Search for the cell housing the specified text and yield its [x, y] center coordinate. 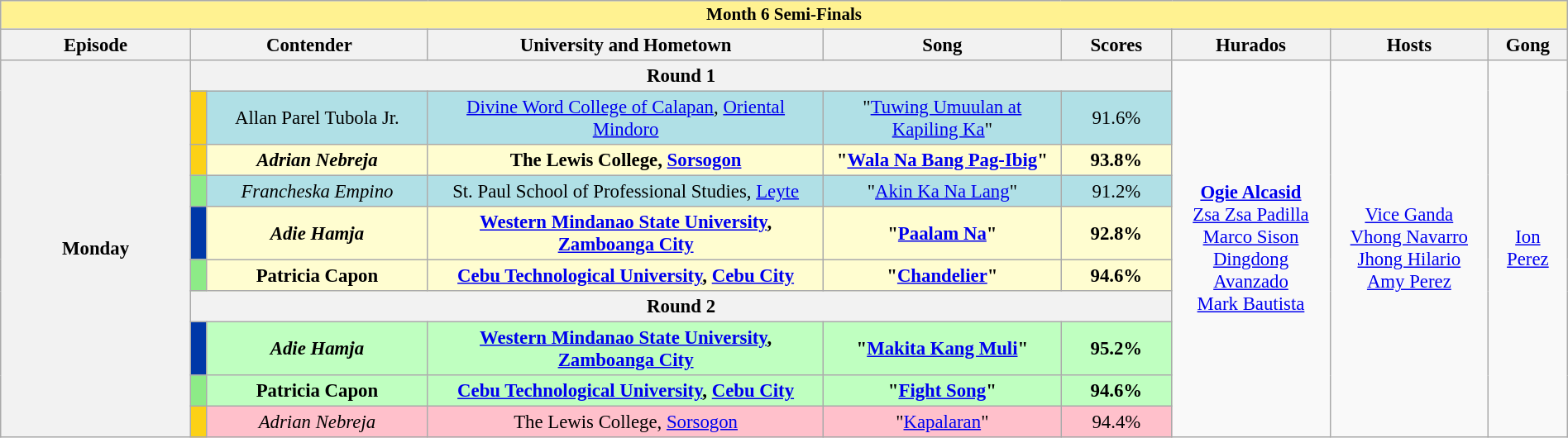
"Kapalaran" [943, 422]
Hurados [1250, 45]
St. Paul School of Professional Studies, Leyte [625, 191]
"Akin Ka Na Lang" [943, 191]
Contender [309, 45]
Divine Word College of Calapan, Oriental Mindoro [625, 117]
"Tuwing Umuulan at Kapiling Ka" [943, 117]
Gong [1528, 45]
94.4% [1116, 422]
95.2% [1116, 349]
Monday [96, 248]
Vice GandaVhong NavarroJhong HilarioAmy Perez [1409, 248]
Scores [1116, 45]
Hosts [1409, 45]
"Makita Kang Muli" [943, 349]
"Fight Song" [943, 391]
University and Hometown [625, 45]
Month 6 Semi-Finals [784, 15]
Ion Perez [1528, 248]
Episode [96, 45]
Ogie AlcasidZsa Zsa PadillaMarco SisonDingdong AvanzadoMark Bautista [1250, 248]
Song [943, 45]
Francheska Empino [317, 191]
92.8% [1116, 233]
"Paalam Na" [943, 233]
93.8% [1116, 160]
91.6% [1116, 117]
"Wala Na Bang Pag-Ibig" [943, 160]
Allan Parel Tubola Jr. [317, 117]
Round 1 [681, 75]
"Chandelier" [943, 275]
Round 2 [681, 307]
91.2% [1116, 191]
